Search for the cell housing the specified text and yield its [x, y] center coordinate. 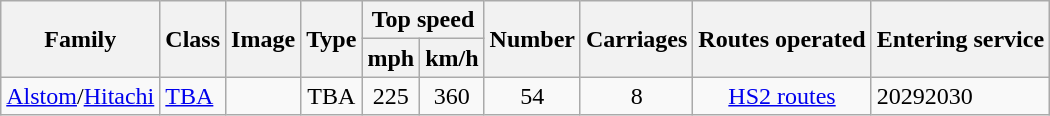
8 [636, 96]
mph [391, 58]
km/h [452, 58]
20292030 [960, 96]
Alstom/Hitachi [80, 96]
54 [532, 96]
Top speed [423, 20]
Carriages [636, 39]
Family [80, 39]
HS2 routes [782, 96]
Class [193, 39]
Routes operated [782, 39]
Entering service [960, 39]
360 [452, 96]
Image [264, 39]
Type [332, 39]
225 [391, 96]
Number [532, 39]
